Capture the cell that displays the provided text and extract its [X, Y] central coordinate. 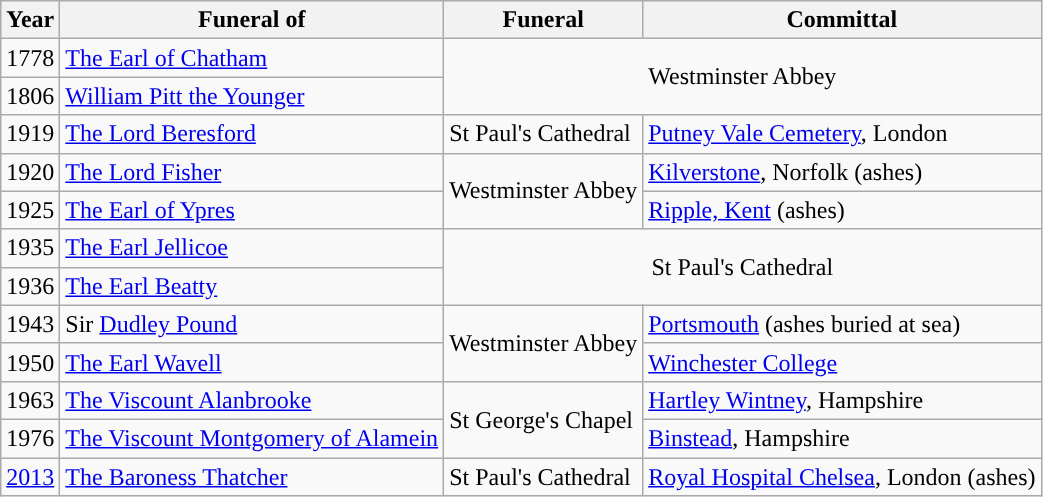
William Pitt the Younger [252, 96]
1920 [30, 172]
1919 [30, 134]
1935 [30, 248]
1976 [30, 438]
The Lord Beresford [252, 134]
The Viscount Montgomery of Alamein [252, 438]
Funeral of [252, 20]
1806 [30, 96]
2013 [30, 477]
1925 [30, 210]
Royal Hospital Chelsea, London (ashes) [842, 477]
Putney Vale Cemetery, London [842, 134]
The Earl Jellicoe [252, 248]
Binstead, Hampshire [842, 438]
Year [30, 20]
Kilverstone, Norfolk (ashes) [842, 172]
The Earl Wavell [252, 362]
The Earl Beatty [252, 286]
1943 [30, 324]
Funeral [544, 20]
St George's Chapel [544, 419]
The Lord Fisher [252, 172]
Portsmouth (ashes buried at sea) [842, 324]
The Baroness Thatcher [252, 477]
1778 [30, 58]
Winchester College [842, 362]
1963 [30, 400]
1936 [30, 286]
Sir Dudley Pound [252, 324]
1950 [30, 362]
The Viscount Alanbrooke [252, 400]
Committal [842, 20]
The Earl of Ypres [252, 210]
Ripple, Kent (ashes) [842, 210]
Hartley Wintney, Hampshire [842, 400]
The Earl of Chatham [252, 58]
